Pinpoint the cell where the given text exists, returning its (x, y) midpoint coordinate. 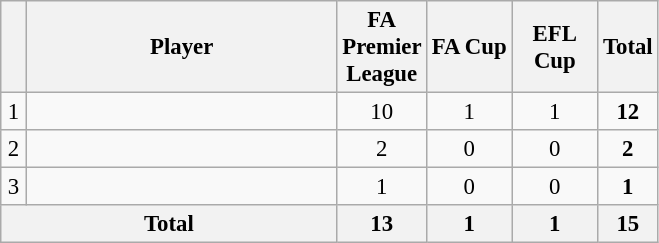
15 (628, 224)
Player (182, 47)
12 (628, 112)
13 (382, 224)
10 (382, 112)
FA Cup (469, 47)
EFL Cup (555, 47)
3 (14, 187)
FA Premier League (382, 47)
